Locate the cell with the specified text and output its (X, Y) center coordinate. 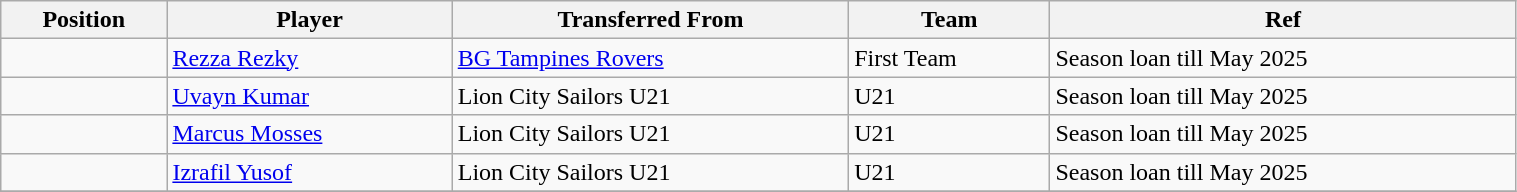
Rezza Rezky (310, 58)
Marcus Mosses (310, 134)
Izrafil Yusof (310, 172)
Transferred From (650, 20)
First Team (950, 58)
Ref (1283, 20)
BG Tampines Rovers (650, 58)
Player (310, 20)
Uvayn Kumar (310, 96)
Team (950, 20)
Position (84, 20)
